Scan for the cell matching the given text and deliver its [x, y] coordinate at center. 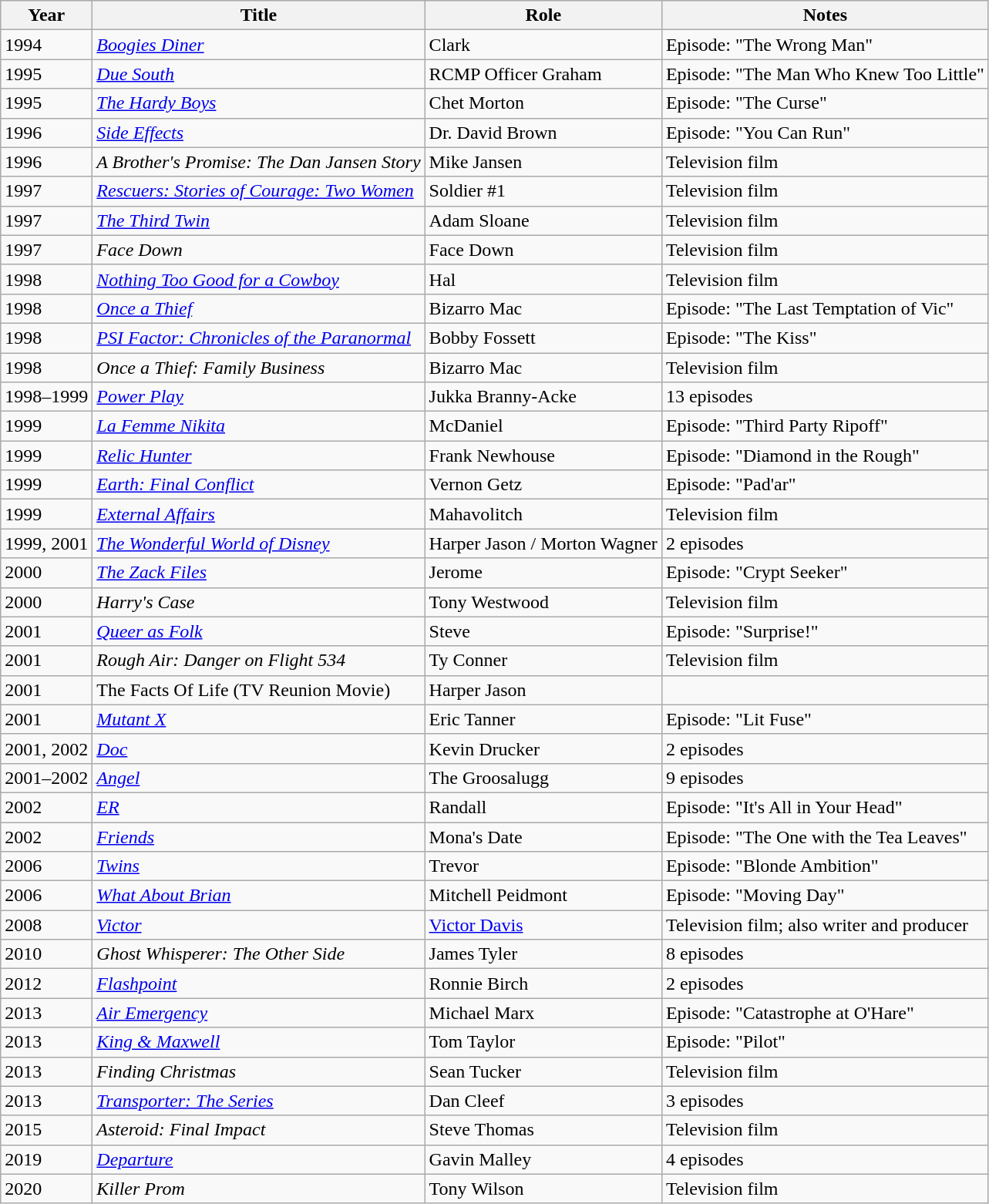
Title [259, 15]
Episode: "Diamond in the Rough" [825, 456]
Rescuers: Stories of Courage: Two Women [259, 191]
Dr. David Brown [543, 133]
Michael Marx [543, 1013]
Television film; also writer and producer [825, 925]
Notes [825, 15]
1994 [46, 45]
Boogies Diner [259, 45]
Episode: "Moving Day" [825, 896]
The Groosalugg [543, 778]
The Hardy Boys [259, 103]
Frank Newhouse [543, 456]
Chet Morton [543, 103]
A Brother's Promise: The Dan Jansen Story [259, 162]
External Affairs [259, 514]
Air Emergency [259, 1013]
Episode: "Pilot" [825, 1042]
PSI Factor: Chronicles of the Paranormal [259, 338]
Jerome [543, 573]
McDaniel [543, 426]
Trevor [543, 866]
2010 [46, 954]
Episode: "The Man Who Knew Too Little" [825, 74]
Mike Jansen [543, 162]
Angel [259, 778]
Ronnie Birch [543, 984]
Tony Westwood [543, 602]
The Third Twin [259, 220]
King & Maxwell [259, 1042]
2020 [46, 1189]
The Facts Of Life (TV Reunion Movie) [259, 690]
Episode: "Blonde Ambition" [825, 866]
4 episodes [825, 1159]
Doc [259, 748]
Harper Jason [543, 690]
Jukka Branny-Acke [543, 397]
ER [259, 807]
RCMP Officer Graham [543, 74]
Harper Jason / Morton Wagner [543, 543]
Victor Davis [543, 925]
Finding Christmas [259, 1071]
Transporter: The Series [259, 1101]
Episode: "Catastrophe at O'Hare" [825, 1013]
Mitchell Peidmont [543, 896]
La Femme Nikita [259, 426]
Episode: "The Curse" [825, 103]
Clark [543, 45]
Episode: "The One with the Tea Leaves" [825, 836]
Episode: "It's All in Your Head" [825, 807]
Relic Hunter [259, 456]
Year [46, 15]
Tom Taylor [543, 1042]
Episode: "Crypt Seeker" [825, 573]
Asteroid: Final Impact [259, 1130]
2012 [46, 984]
Episode: "Surprise!" [825, 631]
Steve Thomas [543, 1130]
Once a Thief [259, 308]
Eric Tanner [543, 719]
Once a Thief: Family Business [259, 368]
Nothing Too Good for a Cowboy [259, 279]
Mahavolitch [543, 514]
Friends [259, 836]
Earth: Final Conflict [259, 485]
Flashpoint [259, 984]
Episode: "Lit Fuse" [825, 719]
Episode: "Third Party Ripoff" [825, 426]
2019 [46, 1159]
Vernon Getz [543, 485]
Tony Wilson [543, 1189]
2008 [46, 925]
Role [543, 15]
Ghost Whisperer: The Other Side [259, 954]
13 episodes [825, 397]
Sean Tucker [543, 1071]
James Tyler [543, 954]
The Wonderful World of Disney [259, 543]
Harry's Case [259, 602]
Mona's Date [543, 836]
Side Effects [259, 133]
Episode: "The Kiss" [825, 338]
What About Brian [259, 896]
9 episodes [825, 778]
Soldier #1 [543, 191]
Twins [259, 866]
Episode: "The Last Temptation of Vic" [825, 308]
Departure [259, 1159]
Episode: "The Wrong Man" [825, 45]
Dan Cleef [543, 1101]
Killer Prom [259, 1189]
Steve [543, 631]
2015 [46, 1130]
Bobby Fossett [543, 338]
Episode: "You Can Run" [825, 133]
Adam Sloane [543, 220]
Episode: "Pad'ar" [825, 485]
Mutant X [259, 719]
1998–1999 [46, 397]
The Zack Files [259, 573]
2001–2002 [46, 778]
2001, 2002 [46, 748]
Kevin Drucker [543, 748]
Rough Air: Danger on Flight 534 [259, 661]
Victor [259, 925]
Power Play [259, 397]
Queer as Folk [259, 631]
Ty Conner [543, 661]
Gavin Malley [543, 1159]
1999, 2001 [46, 543]
Due South [259, 74]
3 episodes [825, 1101]
Randall [543, 807]
Hal [543, 279]
8 episodes [825, 954]
